Pinpoint the cell where the given text exists, returning its (x, y) midpoint coordinate. 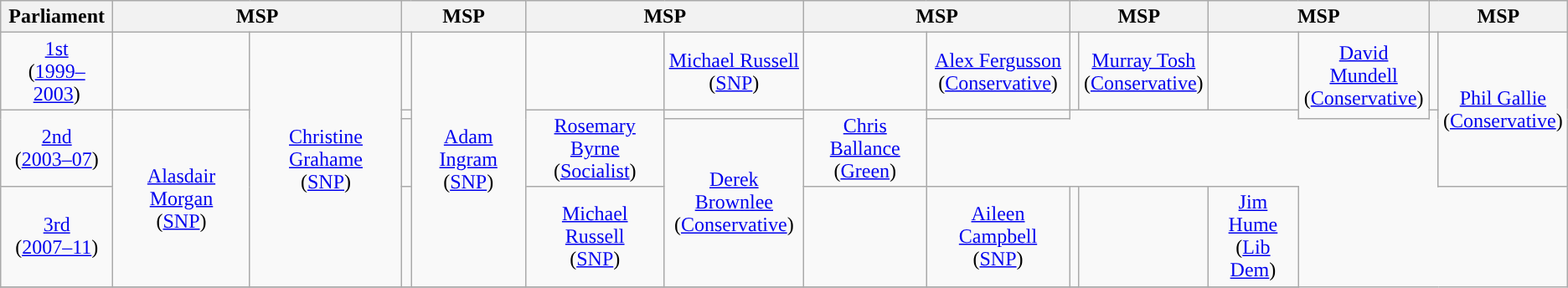
Alex Fergusson(Conservative) (998, 71)
Murray Tosh(Conservative) (1143, 71)
3rd (2007–11) (57, 236)
Aileen Campbell(SNP) (998, 236)
David Mundell(Conservative) (1364, 75)
Rosemary Byrne(Socialist) (595, 148)
Parliament (57, 17)
Phil Gallie(Conservative) (1503, 110)
1st (1999–2003) (57, 71)
Chris Ballance(Green) (865, 148)
Derek Brownlee(Conservative) (734, 203)
Alasdair Morgan (SNP) (182, 198)
Jim Hume(Lib Dem) (1253, 236)
Adam Ingram(SNP) (469, 159)
2nd (2003–07) (57, 148)
Christine Grahame (SNP) (325, 159)
